Determine the [x, y] coordinate at the center of the cell enclosing the given text.  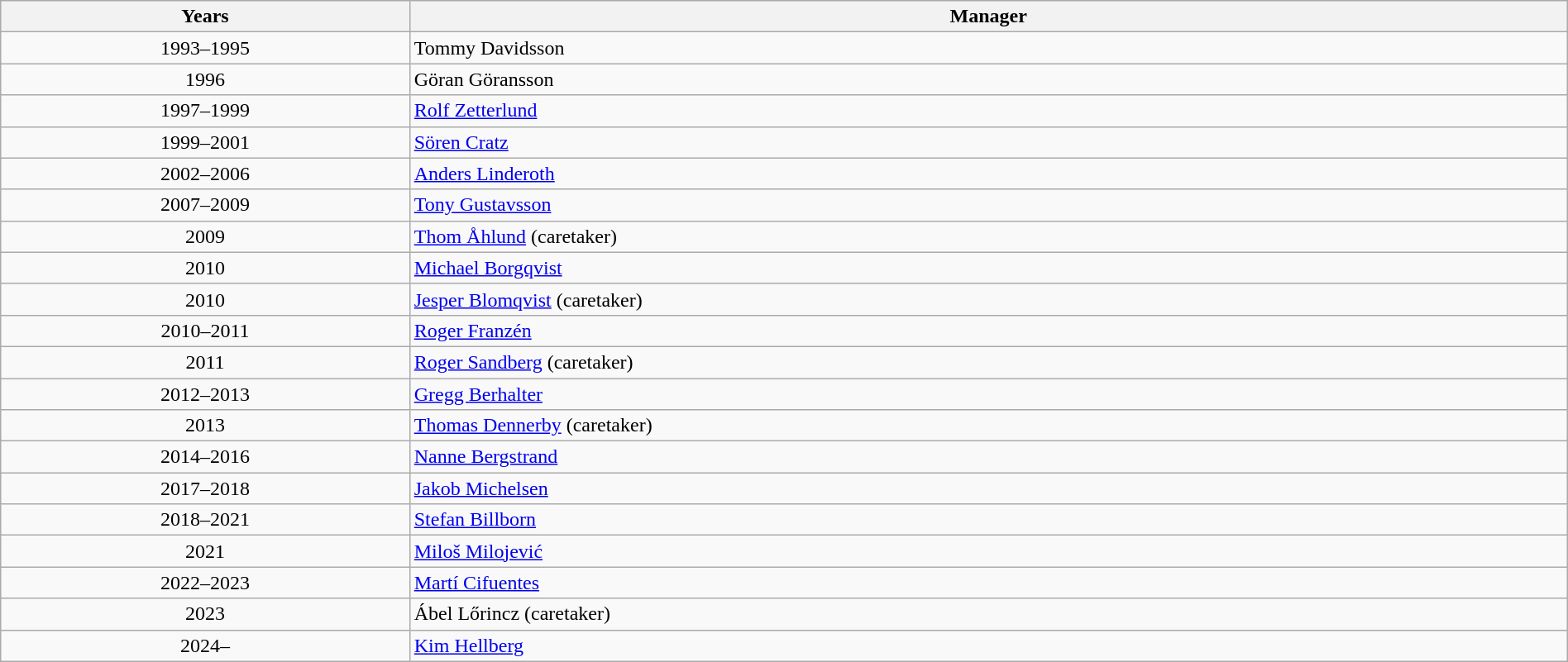
2011 [205, 362]
1993–1995 [205, 48]
Manager [988, 17]
Thom Åhlund (caretaker) [988, 236]
Roger Sandberg (caretaker) [988, 362]
Nanne Bergstrand [988, 457]
2018–2021 [205, 520]
2012–2013 [205, 394]
2014–2016 [205, 457]
Jesper Blomqvist (caretaker) [988, 299]
Stefan Billborn [988, 520]
2017–2018 [205, 488]
2002–2006 [205, 174]
2010–2011 [205, 331]
1997–1999 [205, 111]
Rolf Zetterlund [988, 111]
2009 [205, 236]
Thomas Dennerby (caretaker) [988, 426]
Roger Franzén [988, 331]
Ábel Lőrincz (caretaker) [988, 614]
2007–2009 [205, 205]
Anders Linderoth [988, 174]
Sören Cratz [988, 142]
Göran Göransson [988, 79]
2022–2023 [205, 583]
Gregg Berhalter [988, 394]
2024– [205, 645]
Martí Cifuentes [988, 583]
Kim Hellberg [988, 645]
Miloš Milojević [988, 551]
2013 [205, 426]
Tommy Davidsson [988, 48]
1996 [205, 79]
Jakob Michelsen [988, 488]
2023 [205, 614]
Years [205, 17]
2021 [205, 551]
Tony Gustavsson [988, 205]
1999–2001 [205, 142]
Michael Borgqvist [988, 268]
